Search for the cell housing the specified text and yield its (X, Y) center coordinate. 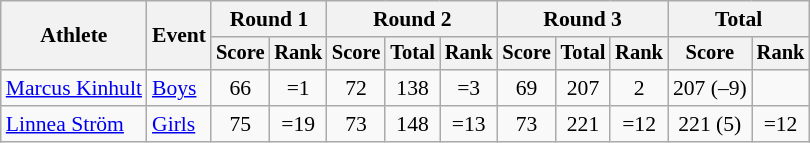
75 (240, 124)
72 (356, 88)
Round 2 (412, 19)
=13 (469, 124)
148 (412, 124)
Marcus Kinhult (74, 88)
69 (526, 88)
Athlete (74, 36)
Round 3 (582, 19)
=3 (469, 88)
66 (240, 88)
221 (584, 124)
207 (584, 88)
=1 (298, 88)
=19 (298, 124)
Linnea Ström (74, 124)
138 (412, 88)
207 (–9) (710, 88)
Round 1 (269, 19)
Boys (179, 88)
2 (639, 88)
Girls (179, 124)
Event (179, 36)
221 (5) (710, 124)
